Extract the [x, y] coordinate from the center of the cell holding the provided text.  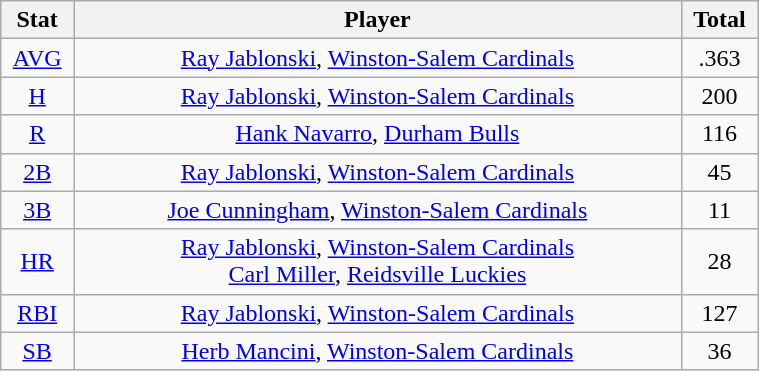
Stat [38, 20]
SB [38, 351]
Hank Navarro, Durham Bulls [378, 134]
Ray Jablonski, Winston-Salem Cardinals Carl Miller, Reidsville Luckies [378, 262]
R [38, 134]
2B [38, 172]
36 [719, 351]
RBI [38, 313]
AVG [38, 58]
3B [38, 210]
HR [38, 262]
45 [719, 172]
Total [719, 20]
116 [719, 134]
127 [719, 313]
H [38, 96]
Player [378, 20]
Herb Mancini, Winston-Salem Cardinals [378, 351]
11 [719, 210]
.363 [719, 58]
200 [719, 96]
28 [719, 262]
Joe Cunningham, Winston-Salem Cardinals [378, 210]
